From the cell containing the given text, extract its center point as (x, y) coordinate. 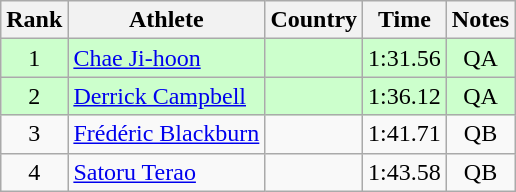
Frédéric Blackburn (166, 134)
Derrick Campbell (166, 96)
Notes (480, 20)
2 (34, 96)
1 (34, 58)
1:41.71 (405, 134)
Chae Ji-hoon (166, 58)
3 (34, 134)
1:36.12 (405, 96)
Rank (34, 20)
1:43.58 (405, 172)
Satoru Terao (166, 172)
Country (314, 20)
Athlete (166, 20)
4 (34, 172)
1:31.56 (405, 58)
Time (405, 20)
